Search for the cell housing the specified text and yield its (X, Y) center coordinate. 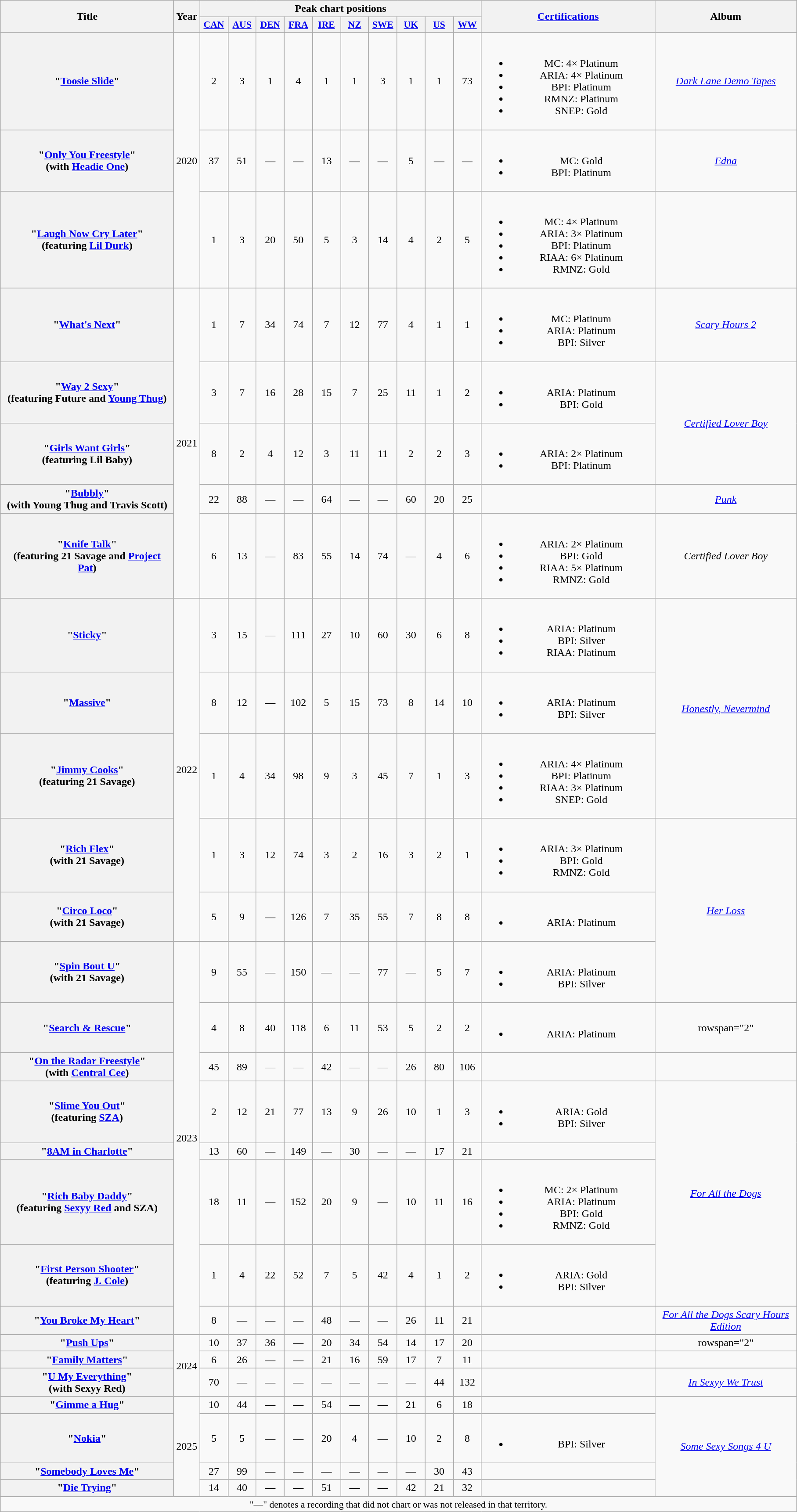
83 (298, 556)
88 (242, 499)
36 (270, 1343)
Honestly, Nevermind (725, 709)
48 (326, 1321)
59 (383, 1360)
MC: 4× PlatinumARIA: 3× PlatinumBPI: PlatinumRIAA: 6× PlatinumRMNZ: Gold (568, 240)
2025 (187, 1446)
"Somebody Loves Me" (87, 1471)
Year (187, 17)
Peak chart positions (341, 9)
50 (298, 240)
"Gimme a Hug" (87, 1405)
2022 (187, 770)
For All the Dogs (725, 1193)
"Girls Want Girls"(featuring Lil Baby) (87, 454)
43 (467, 1471)
SWE (383, 25)
152 (298, 1202)
"First Person Shooter"(featuring J. Cole) (87, 1275)
102 (298, 702)
"Knife Talk"(featuring 21 Savage and Project Pat) (87, 556)
"Rich Flex"(with 21 Savage) (87, 855)
2024 (187, 1365)
35 (355, 917)
"Nokia" (87, 1438)
UK (411, 25)
Dark Lane Demo Tapes (725, 81)
Some Sexy Songs 4 U (725, 1446)
"Bubbly"(with Young Thug and Travis Scott) (87, 499)
"Push Ups" (87, 1343)
2021 (187, 443)
MC: PlatinumARIA: PlatinumBPI: Silver (568, 325)
ARIA: PlatinumBPI: SilverRIAA: Platinum (568, 635)
MC: GoldBPI: Platinum (568, 161)
150 (298, 972)
"Massive" (87, 702)
"Only You Freestyle"(with Headie One) (87, 161)
In Sexyy We Trust (725, 1382)
MC: 2× PlatinumARIA: PlatinumBPI: GoldRMNZ: Gold (568, 1202)
"8AM in Charlotte" (87, 1151)
111 (298, 635)
132 (467, 1382)
ARIA: 2× PlatinumBPI: GoldRIAA: 5× PlatinumRMNZ: Gold (568, 556)
2020 (187, 160)
126 (298, 917)
"Sticky" (87, 635)
ARIA: 4× PlatinumBPI: PlatinumRIAA: 3× PlatinumSNEP: Gold (568, 776)
"—" denotes a recording that did not chart or was not released in that territory. (399, 1504)
Edna (725, 161)
"U My Everything"(with Sexyy Red) (87, 1382)
"Spin Bout U"(with 21 Savage) (87, 972)
"Laugh Now Cry Later"(featuring Lil Durk) (87, 240)
Title (87, 17)
Album (725, 17)
"Jimmy Cooks"(featuring 21 Savage) (87, 776)
"Die Trying" (87, 1488)
DEN (270, 25)
MC: 4× PlatinumARIA: 4× PlatinumBPI: PlatinumRMNZ: PlatinumSNEP: Gold (568, 81)
"You Broke My Heart" (87, 1321)
70 (214, 1382)
32 (467, 1488)
52 (298, 1275)
"Search & Rescue" (87, 1027)
ARIA: 3× PlatinumBPI: GoldRMNZ: Gold (568, 855)
Her Loss (725, 911)
Scary Hours 2 (725, 325)
ARIA: 2× PlatinumBPI: Platinum (568, 454)
"Toosie Slide" (87, 81)
64 (326, 499)
28 (298, 392)
NZ (355, 25)
106 (467, 1067)
ARIA: PlatinumBPI: Gold (568, 392)
89 (242, 1067)
"What's Next" (87, 325)
2023 (187, 1138)
118 (298, 1027)
AUS (242, 25)
BPI: Silver (568, 1438)
"On the Radar Freestyle"(with Central Cee) (87, 1067)
"Rich Baby Daddy"(featuring Sexyy Red and SZA) (87, 1202)
80 (439, 1067)
98 (298, 776)
149 (298, 1151)
IRE (326, 25)
"Way 2 Sexy"(featuring Future and Young Thug) (87, 392)
"Slime You Out"(featuring SZA) (87, 1112)
99 (242, 1471)
"Family Matters" (87, 1360)
FRA (298, 25)
Punk (725, 499)
US (439, 25)
Certifications (568, 17)
CAN (214, 25)
53 (383, 1027)
For All the Dogs Scary Hours Edition (725, 1321)
WW (467, 25)
"Circo Loco"(with 21 Savage) (87, 917)
